Return (X, Y) of the center of cell containing provided text 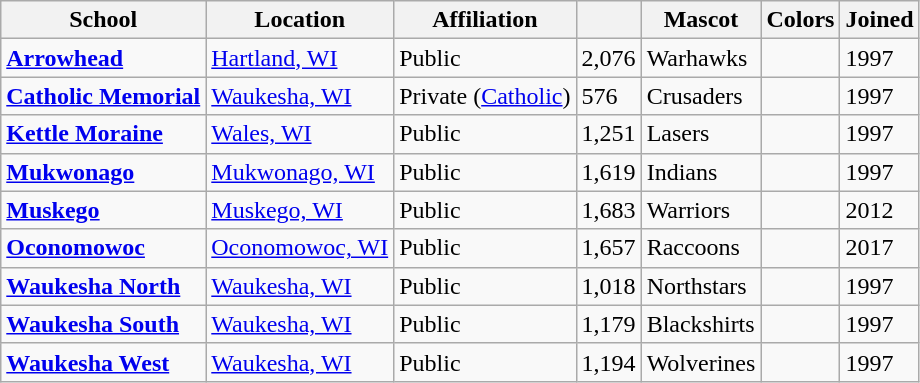
Arrowhead (104, 58)
School (104, 20)
Waukesha North (104, 286)
Lasers (701, 134)
Warhawks (701, 58)
Hartland, WI (300, 58)
1,194 (608, 362)
Northstars (701, 286)
Blackshirts (701, 324)
576 (608, 96)
Mascot (701, 20)
Muskego, WI (300, 210)
Raccoons (701, 248)
Oconomowoc (104, 248)
Warriors (701, 210)
Mukwonago (104, 172)
Kettle Moraine (104, 134)
Location (300, 20)
Private (Catholic) (485, 96)
Oconomowoc, WI (300, 248)
1,683 (608, 210)
1,657 (608, 248)
Mukwonago, WI (300, 172)
2012 (880, 210)
Waukesha South (104, 324)
2017 (880, 248)
Colors (800, 20)
1,251 (608, 134)
Crusaders (701, 96)
Indians (701, 172)
Waukesha West (104, 362)
1,619 (608, 172)
Catholic Memorial (104, 96)
Wolverines (701, 362)
Muskego (104, 210)
1,179 (608, 324)
Joined (880, 20)
Wales, WI (300, 134)
Affiliation (485, 20)
1,018 (608, 286)
2,076 (608, 58)
